Return [x, y] of the center of cell containing provided text 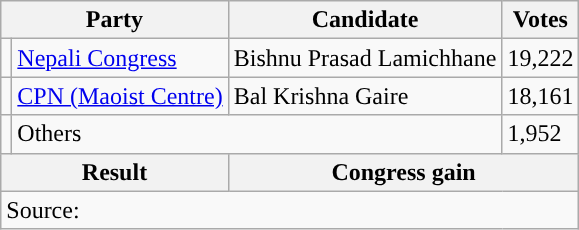
Bishnu Prasad Lamichhane [365, 58]
CPN (Maoist Centre) [120, 96]
Others [257, 134]
Source: [290, 210]
19,222 [540, 58]
Congress gain [404, 172]
Nepali Congress [120, 58]
Party [114, 20]
1,952 [540, 134]
Result [114, 172]
18,161 [540, 96]
Votes [540, 20]
Candidate [365, 20]
Bal Krishna Gaire [365, 96]
